Locate the cell with the specified text and output its (x, y) center coordinate. 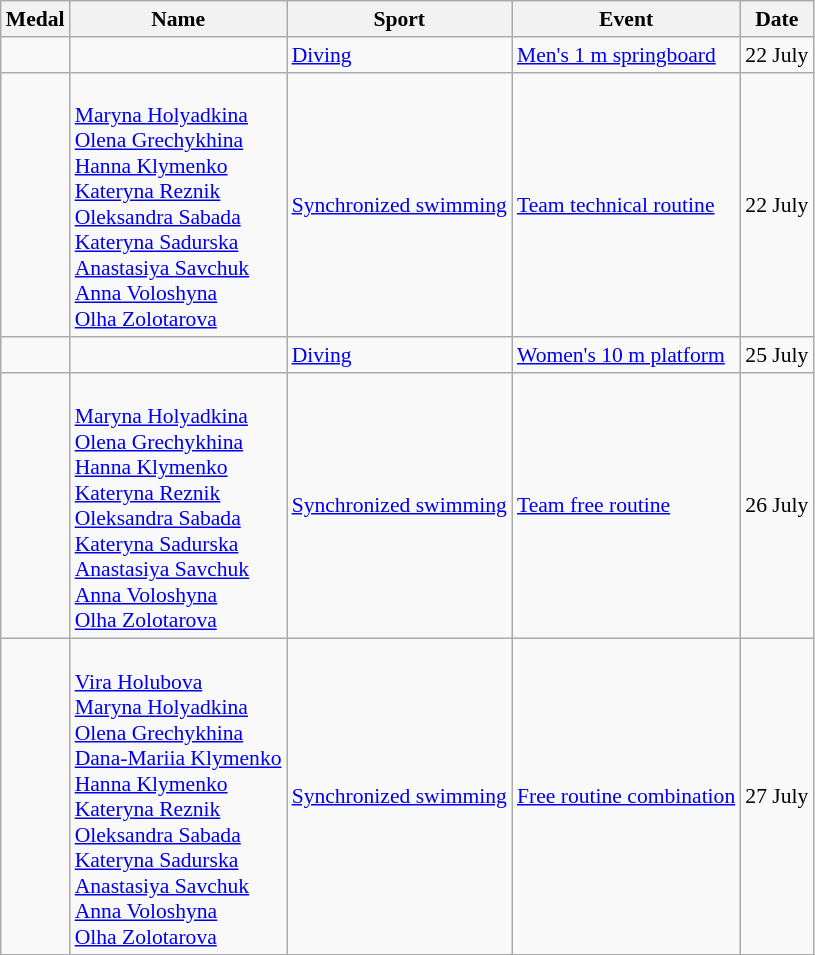
Event (626, 19)
Free routine combination (626, 796)
27 July (776, 796)
Date (776, 19)
Medal (36, 19)
Women's 10 m platform (626, 356)
Sport (400, 19)
Team technical routine (626, 204)
25 July (776, 356)
Team free routine (626, 506)
Men's 1 m springboard (626, 55)
26 July (776, 506)
Name (178, 19)
